Detect which cell encompasses the target text, then output its (x, y) center coordinate. 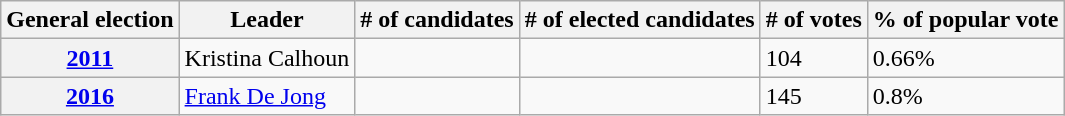
# of votes (814, 20)
# of candidates (437, 20)
145 (814, 96)
Leader (267, 20)
104 (814, 58)
Frank De Jong (267, 96)
2016 (90, 96)
# of elected candidates (640, 20)
Kristina Calhoun (267, 58)
0.66% (966, 58)
General election (90, 20)
0.8% (966, 96)
% of popular vote (966, 20)
2011 (90, 58)
